Search for the cell housing the specified text and yield its (X, Y) center coordinate. 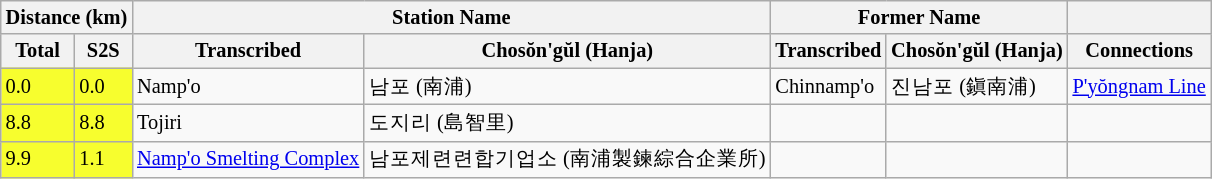
Namp'o (248, 86)
남포제련련합기업소 (南浦製鍊綜合企業所) (567, 160)
Chinnamp'o (828, 86)
진남포 (鎭南浦) (976, 86)
9.9 (38, 160)
Namp'o Smelting Complex (248, 160)
1.1 (103, 160)
Connections (1140, 51)
도지리 (島智里) (567, 122)
Former Name (918, 17)
Total (38, 51)
남포 (南浦) (567, 86)
Tojiri (248, 122)
Station Name (451, 17)
S2S (103, 51)
Distance (km) (66, 17)
P'yŏngnam Line (1140, 86)
